Extract the [x, y] coordinate from the center of the cell holding the provided text.  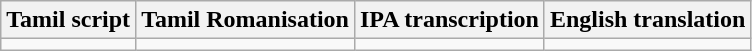
Tamil script [68, 20]
Tamil Romanisation [246, 20]
English translation [647, 20]
IPA transcription [449, 20]
